Return [X, Y] of the center of cell containing provided text 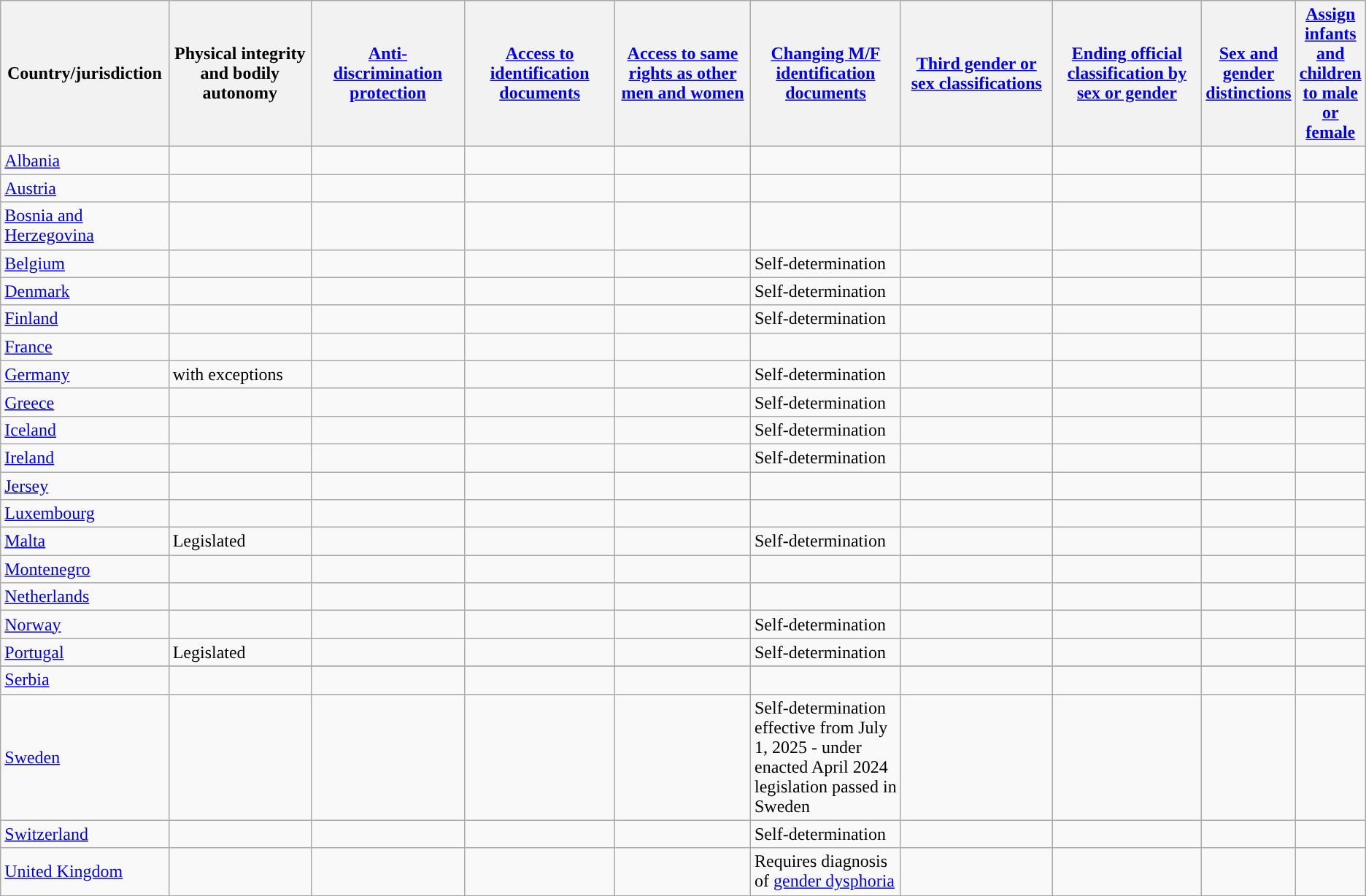
France [85, 347]
Ireland [85, 457]
Finland [85, 319]
Sex and gender distinctions [1249, 74]
Ending official classification by sex or gender [1127, 74]
Assign infants and children to male or female [1330, 74]
Country/jurisdiction [85, 74]
Denmark [85, 291]
with exceptions [239, 374]
Third gender or sex classifications [976, 74]
Physical integrity and bodily autonomy [239, 74]
Serbia [85, 680]
Anti-discrimination protection [387, 74]
Austria [85, 188]
Jersey [85, 485]
Changing M/F identification documents [825, 74]
Netherlands [85, 597]
Portugal [85, 652]
Montenegro [85, 569]
United Kingdom [85, 871]
Sweden [85, 757]
Germany [85, 374]
Malta [85, 541]
Norway [85, 625]
Albania [85, 161]
Requires diagnosis of gender dysphoria [825, 871]
Luxembourg [85, 514]
Self-determination effective from July 1, 2025 - under enacted April 2024 legislation passed in Sweden [825, 757]
Access to identification documents [540, 74]
Belgium [85, 263]
Greece [85, 402]
Switzerland [85, 834]
Iceland [85, 430]
Access to same rights as other men and women [683, 74]
Bosnia and Herzegovina [85, 226]
